Provide the [x, y] coordinate of the cell's center where the given text is located.  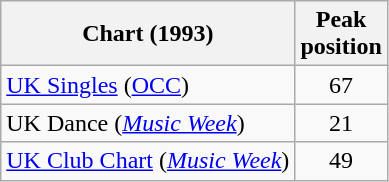
67 [341, 85]
49 [341, 161]
UK Dance (Music Week) [148, 123]
UK Singles (OCC) [148, 85]
Chart (1993) [148, 34]
UK Club Chart (Music Week) [148, 161]
21 [341, 123]
Peakposition [341, 34]
